Scan for the cell matching the given text and deliver its (x, y) coordinate at center. 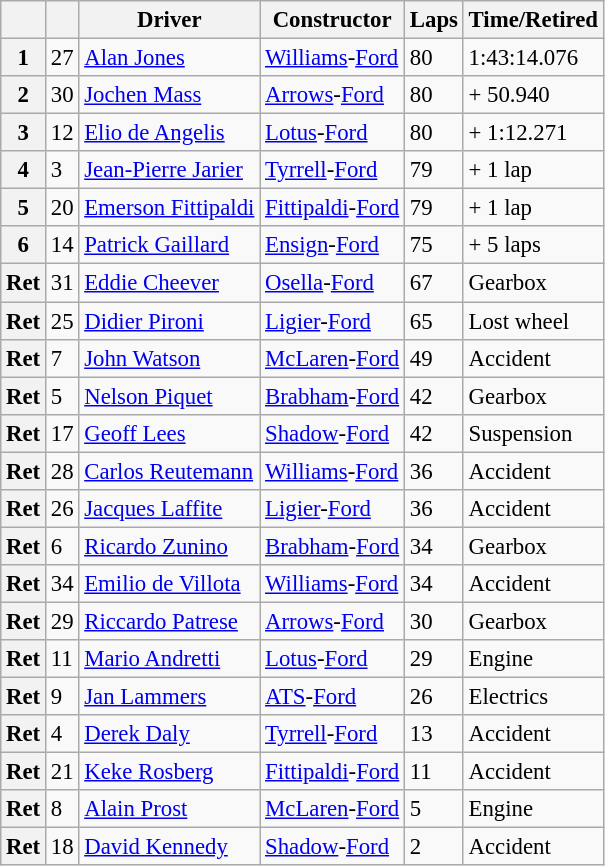
David Kennedy (170, 847)
Didier Pironi (170, 321)
+ 50.940 (533, 95)
Lost wheel (533, 321)
21 (62, 772)
Alan Jones (170, 58)
Emerson Fittipaldi (170, 208)
13 (434, 734)
17 (62, 433)
1 (24, 58)
Carlos Reutemann (170, 471)
20 (62, 208)
Time/Retired (533, 20)
Derek Daly (170, 734)
Ricardo Zunino (170, 546)
28 (62, 471)
Nelson Piquet (170, 396)
Electrics (533, 697)
Keke Rosberg (170, 772)
18 (62, 847)
9 (62, 697)
Suspension (533, 433)
John Watson (170, 358)
14 (62, 245)
27 (62, 58)
+ 5 laps (533, 245)
Alain Prost (170, 809)
Laps (434, 20)
8 (62, 809)
Geoff Lees (170, 433)
Ensign-Ford (332, 245)
Driver (170, 20)
Constructor (332, 20)
Patrick Gaillard (170, 245)
Jean-Pierre Jarier (170, 170)
Elio de Angelis (170, 133)
12 (62, 133)
75 (434, 245)
Jan Lammers (170, 697)
+ 1:12.271 (533, 133)
25 (62, 321)
Emilio de Villota (170, 584)
ATS-Ford (332, 697)
Osella-Ford (332, 283)
7 (62, 358)
67 (434, 283)
65 (434, 321)
49 (434, 358)
1:43:14.076 (533, 58)
Eddie Cheever (170, 283)
Mario Andretti (170, 659)
31 (62, 283)
Jacques Laffite (170, 509)
Jochen Mass (170, 95)
Riccardo Patrese (170, 621)
